Find where the given text appears and provide that cell's center as (x, y) coordinate. 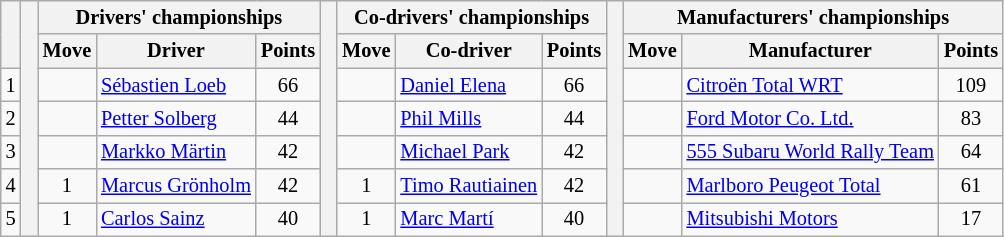
Co-driver (468, 51)
Marlboro Peugeot Total (810, 186)
Michael Park (468, 152)
2 (11, 118)
Co-drivers' championships (472, 17)
Marcus Grönholm (176, 186)
Drivers' championships (179, 17)
3 (11, 152)
Mitsubishi Motors (810, 219)
Timo Rautiainen (468, 186)
17 (971, 219)
Carlos Sainz (176, 219)
4 (11, 186)
555 Subaru World Rally Team (810, 152)
5 (11, 219)
Citroën Total WRT (810, 85)
64 (971, 152)
83 (971, 118)
109 (971, 85)
Ford Motor Co. Ltd. (810, 118)
Daniel Elena (468, 85)
Marc Martí (468, 219)
Manufacturer (810, 51)
Markko Märtin (176, 152)
Phil Mills (468, 118)
Driver (176, 51)
Manufacturers' championships (813, 17)
Sébastien Loeb (176, 85)
61 (971, 186)
Petter Solberg (176, 118)
